Locate the cell with the specified text and output its (x, y) center coordinate. 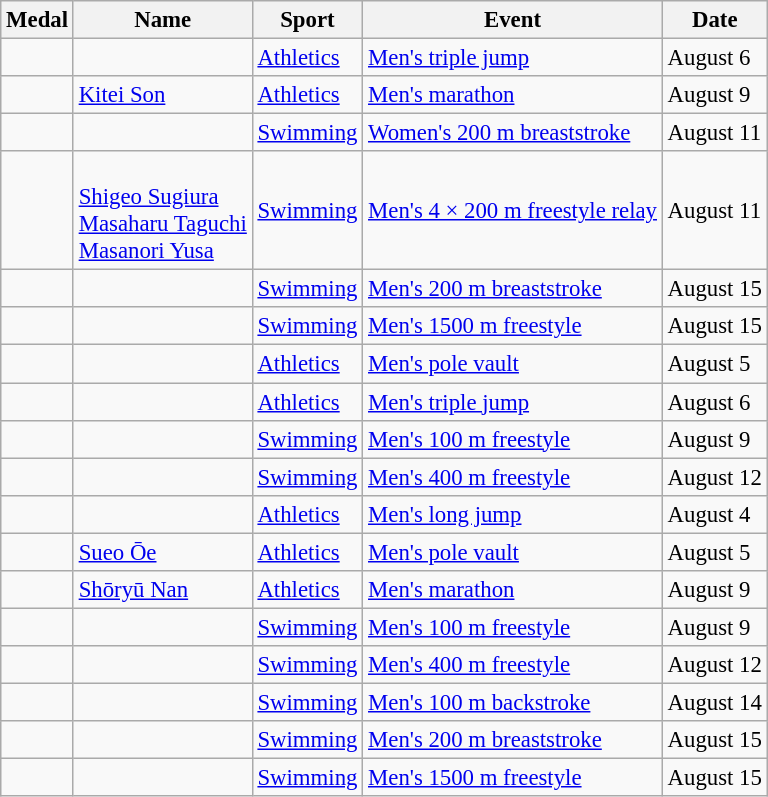
Shigeo SugiuraMasaharu TaguchiMasanori Yusa (162, 210)
Women's 200 m breaststroke (513, 133)
Men's 100 m backstroke (513, 702)
Kitei Son (162, 95)
Name (162, 20)
Date (714, 20)
Event (513, 20)
Sueo Ōe (162, 552)
August 4 (714, 514)
Sport (308, 20)
Men's 4 × 200 m freestyle relay (513, 210)
Men's long jump (513, 514)
Shōryū Nan (162, 590)
August 14 (714, 702)
Medal (38, 20)
